Return (x, y) of the center of cell containing provided text 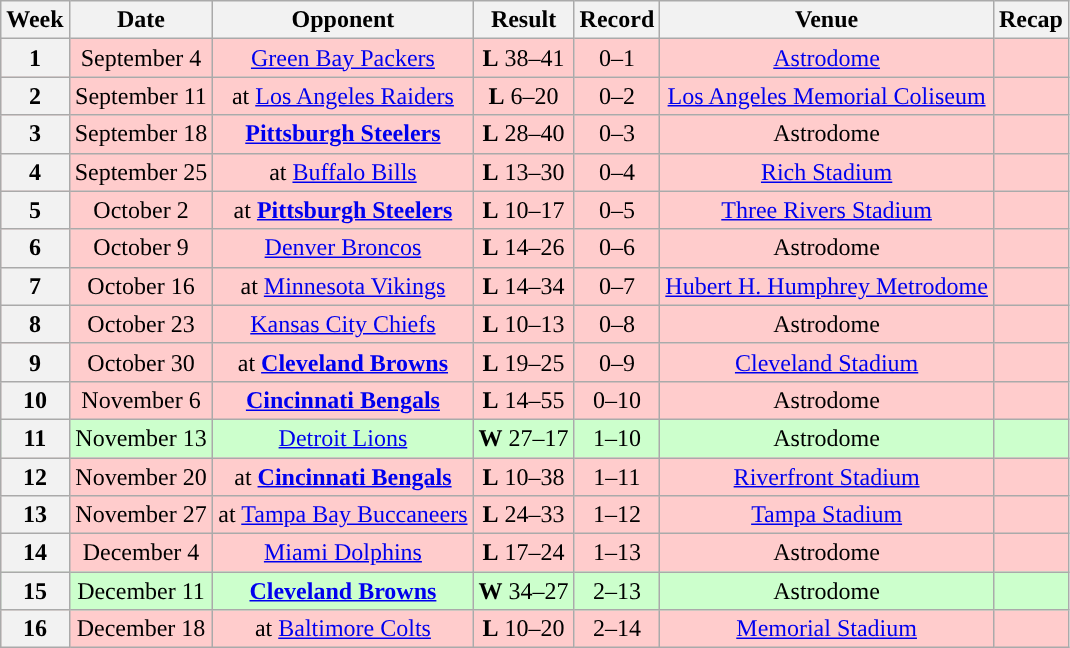
October 9 (141, 248)
Memorial Stadium (827, 629)
0–5 (617, 210)
Cleveland Browns (343, 591)
L 13–30 (524, 172)
December 11 (141, 591)
December 4 (141, 553)
Green Bay Packers (343, 58)
November 6 (141, 400)
October 2 (141, 210)
Record (617, 20)
0–3 (617, 134)
L 10–13 (524, 324)
2–14 (617, 629)
Rich Stadium (827, 172)
Date (141, 20)
at Los Angeles Raiders (343, 96)
W 34–27 (524, 591)
Venue (827, 20)
L 19–25 (524, 362)
13 (35, 515)
4 (35, 172)
14 (35, 553)
3 (35, 134)
L 14–55 (524, 400)
L 28–40 (524, 134)
10 (35, 400)
Three Rivers Stadium (827, 210)
15 (35, 591)
12 (35, 477)
Denver Broncos (343, 248)
L 6–20 (524, 96)
16 (35, 629)
Pittsburgh Steelers (343, 134)
November 13 (141, 438)
1–13 (617, 553)
Miami Dolphins (343, 553)
Week (35, 20)
at Pittsburgh Steelers (343, 210)
7 (35, 286)
2–13 (617, 591)
1 (35, 58)
at Cincinnati Bengals (343, 477)
L 10–38 (524, 477)
October 30 (141, 362)
0–1 (617, 58)
L 17–24 (524, 553)
9 (35, 362)
November 27 (141, 515)
October 16 (141, 286)
L 14–26 (524, 248)
L 10–17 (524, 210)
Recap (1030, 20)
0–8 (617, 324)
September 11 (141, 96)
2 (35, 96)
October 23 (141, 324)
1–12 (617, 515)
0–7 (617, 286)
at Cleveland Browns (343, 362)
0–6 (617, 248)
Cincinnati Bengals (343, 400)
0–10 (617, 400)
at Minnesota Vikings (343, 286)
Detroit Lions (343, 438)
Kansas City Chiefs (343, 324)
Los Angeles Memorial Coliseum (827, 96)
L 14–34 (524, 286)
December 18 (141, 629)
Cleveland Stadium (827, 362)
Riverfront Stadium (827, 477)
11 (35, 438)
September 4 (141, 58)
Opponent (343, 20)
September 18 (141, 134)
5 (35, 210)
0–9 (617, 362)
at Baltimore Colts (343, 629)
8 (35, 324)
Result (524, 20)
0–4 (617, 172)
Tampa Stadium (827, 515)
at Buffalo Bills (343, 172)
September 25 (141, 172)
at Tampa Bay Buccaneers (343, 515)
Hubert H. Humphrey Metrodome (827, 286)
L 24–33 (524, 515)
W 27–17 (524, 438)
L 10–20 (524, 629)
0–2 (617, 96)
November 20 (141, 477)
1–11 (617, 477)
L 38–41 (524, 58)
6 (35, 248)
1–10 (617, 438)
